Detect which cell encompasses the target text, then output its [x, y] center coordinate. 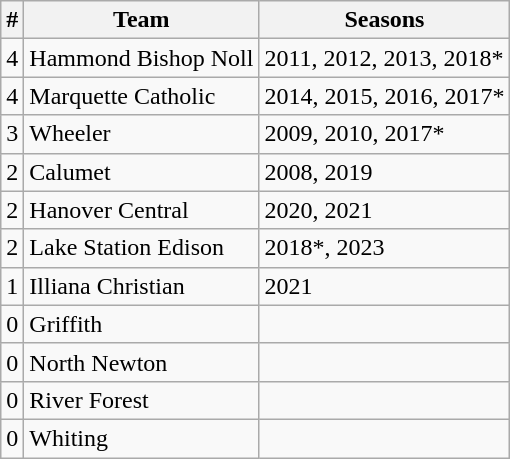
Illiana Christian [142, 286]
# [12, 20]
2009, 2010, 2017* [384, 134]
Griffith [142, 324]
Whiting [142, 438]
3 [12, 134]
2008, 2019 [384, 172]
Lake Station Edison [142, 248]
2018*, 2023 [384, 248]
2020, 2021 [384, 210]
North Newton [142, 362]
2021 [384, 286]
Seasons [384, 20]
Hanover Central [142, 210]
Team [142, 20]
2011, 2012, 2013, 2018* [384, 58]
Marquette Catholic [142, 96]
Hammond Bishop Noll [142, 58]
1 [12, 286]
Calumet [142, 172]
Wheeler [142, 134]
River Forest [142, 400]
2014, 2015, 2016, 2017* [384, 96]
